Detect which cell encompasses the target text, then output its (X, Y) center coordinate. 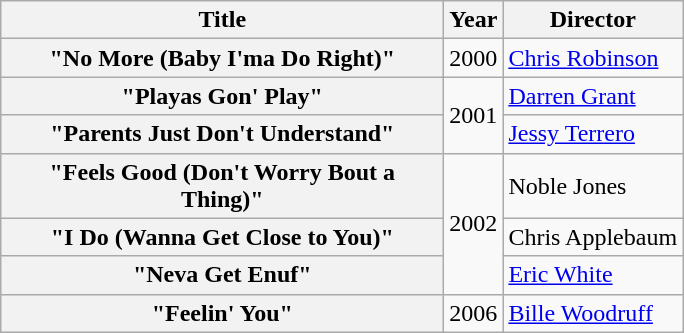
"No More (Baby I'ma Do Right)" (222, 58)
2002 (474, 224)
"Parents Just Don't Understand" (222, 134)
"Neva Get Enuf" (222, 275)
Eric White (593, 275)
"Feels Good (Don't Worry Bout a Thing)" (222, 186)
Director (593, 20)
Bille Woodruff (593, 313)
Title (222, 20)
2000 (474, 58)
Year (474, 20)
Jessy Terrero (593, 134)
Chris Robinson (593, 58)
Noble Jones (593, 186)
2001 (474, 115)
"Playas Gon' Play" (222, 96)
Chris Applebaum (593, 237)
"I Do (Wanna Get Close to You)" (222, 237)
"Feelin' You" (222, 313)
Darren Grant (593, 96)
2006 (474, 313)
